Determine the [X, Y] coordinate at the center of the cell enclosing the given text.  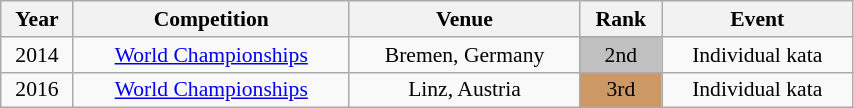
Year [37, 19]
Venue [464, 19]
Rank [621, 19]
Competition [211, 19]
2014 [37, 55]
3rd [621, 90]
2nd [621, 55]
Bremen, Germany [464, 55]
Linz, Austria [464, 90]
2016 [37, 90]
Event [758, 19]
